Identify which cell holds the provided text, then report its [x, y] central coordinate. 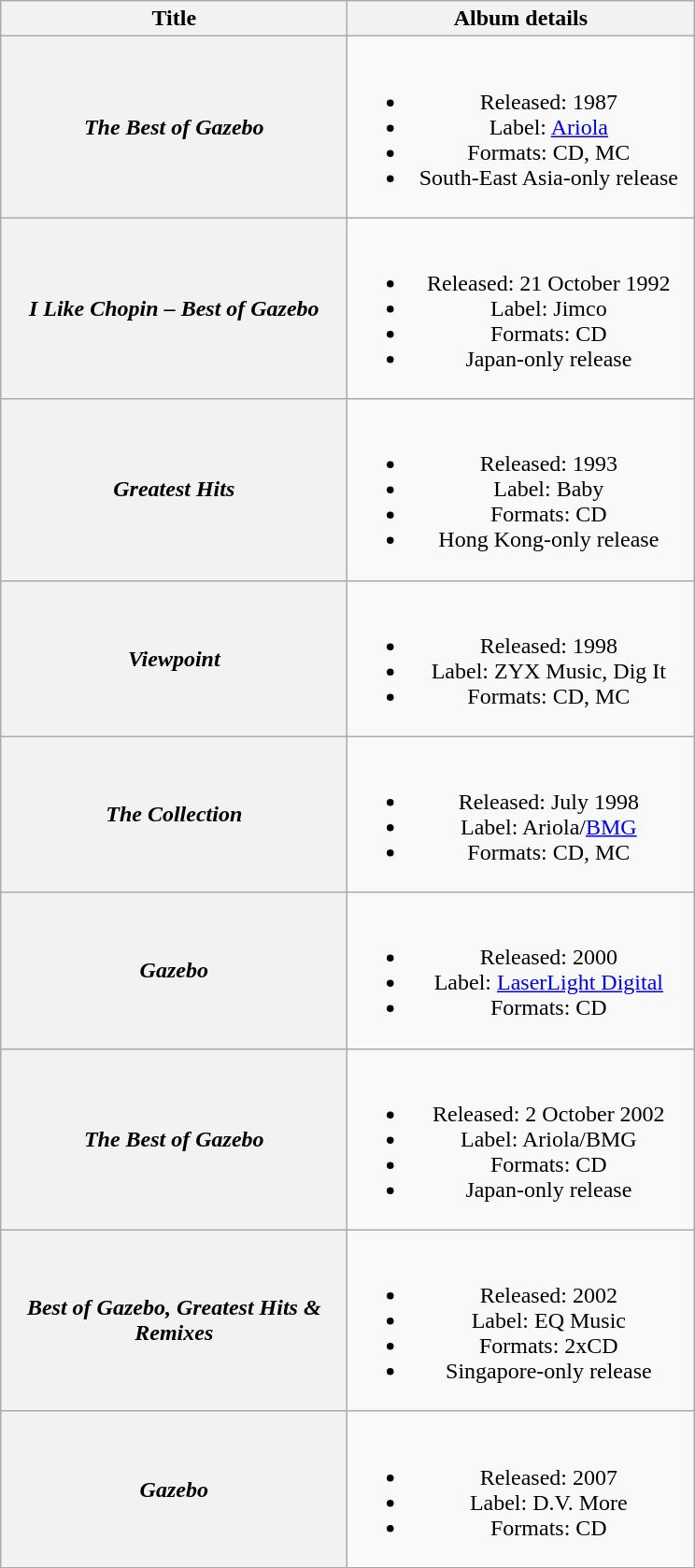
Released: July 1998Label: Ariola/BMGFormats: CD, MC [521, 815]
Viewpoint [174, 658]
Best of Gazebo, Greatest Hits & Remixes [174, 1320]
Released: 1987Label: AriolaFormats: CD, MCSouth-East Asia-only release [521, 127]
Released: 1998Label: ZYX Music, Dig ItFormats: CD, MC [521, 658]
Released: 2007Label: D.V. MoreFormats: CD [521, 1490]
Greatest Hits [174, 490]
Released: 2002Label: EQ MusicFormats: 2xCDSingapore-only release [521, 1320]
Released: 2 October 2002Label: Ariola/BMGFormats: CDJapan-only release [521, 1139]
Released: 21 October 1992Label: JimcoFormats: CDJapan-only release [521, 308]
Released: 2000Label: LaserLight DigitalFormats: CD [521, 970]
Title [174, 19]
Album details [521, 19]
The Collection [174, 815]
I Like Chopin – Best of Gazebo [174, 308]
Released: 1993Label: BabyFormats: CDHong Kong-only release [521, 490]
